Detect which cell encompasses the target text, then output its [X, Y] center coordinate. 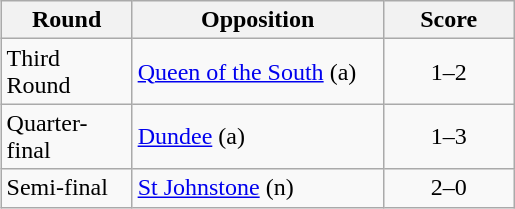
Opposition [258, 20]
1–3 [448, 136]
Score [448, 20]
Queen of the South (a) [258, 72]
Third Round [66, 72]
Semi-final [66, 188]
1–2 [448, 72]
Round [66, 20]
Quarter-final [66, 136]
St Johnstone (n) [258, 188]
Dundee (a) [258, 136]
2–0 [448, 188]
